Return (X, Y) of the center of cell containing provided text 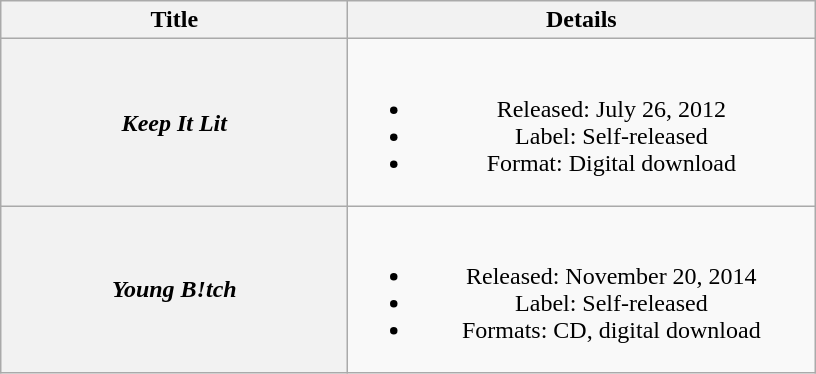
Title (174, 20)
Released: July 26, 2012Label: Self-releasedFormat: Digital download (582, 122)
Details (582, 20)
Released: November 20, 2014Label: Self-releasedFormats: CD, digital download (582, 290)
Keep It Lit (174, 122)
Young B!tch (174, 290)
